From the cell containing the given text, extract its center point as [x, y] coordinate. 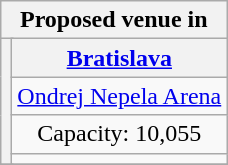
Bratislava [120, 58]
Capacity: 10,055 [120, 134]
Proposed venue in [114, 20]
Ondrej Nepela Arena [120, 96]
